Return [X, Y] of the center of cell containing provided text 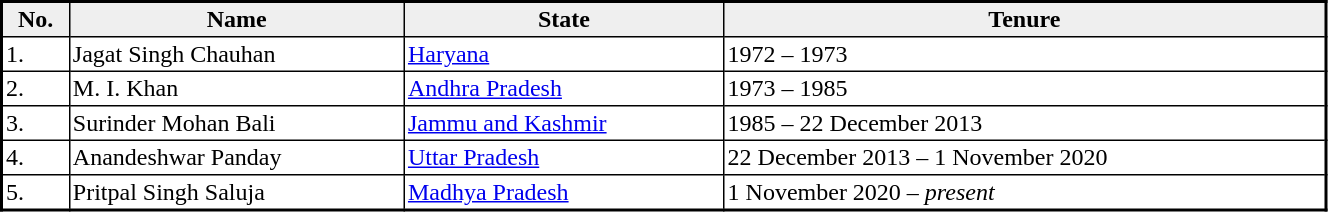
1. [36, 54]
1972 – 1973 [1025, 54]
4. [36, 157]
Jagat Singh Chauhan [236, 54]
3. [36, 123]
No. [36, 20]
Pritpal Singh Saluja [236, 192]
1985 – 22 December 2013 [1025, 123]
22 December 2013 – 1 November 2020 [1025, 157]
1 November 2020 – present [1025, 192]
5. [36, 192]
Tenure [1025, 20]
Andhra Pradesh [564, 88]
Madhya Pradesh [564, 192]
M. I. Khan [236, 88]
Jammu and Kashmir [564, 123]
State [564, 20]
2. [36, 88]
Uttar Pradesh [564, 157]
Surinder Mohan Bali [236, 123]
1973 – 1985 [1025, 88]
Haryana [564, 54]
Anandeshwar Panday [236, 157]
Name [236, 20]
